Pinpoint the cell where the given text exists, returning its [X, Y] midpoint coordinate. 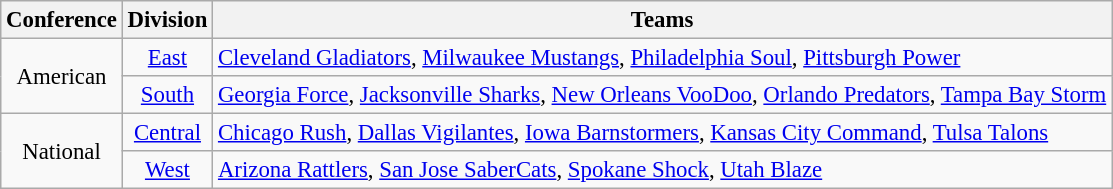
Georgia Force, Jacksonville Sharks, New Orleans VooDoo, Orlando Predators, Tampa Bay Storm [662, 95]
Central [167, 133]
Chicago Rush, Dallas Vigilantes, Iowa Barnstormers, Kansas City Command, Tulsa Talons [662, 133]
Arizona Rattlers, San Jose SaberCats, Spokane Shock, Utah Blaze [662, 170]
Cleveland Gladiators, Milwaukee Mustangs, Philadelphia Soul, Pittsburgh Power [662, 58]
South [167, 95]
East [167, 58]
Conference [62, 20]
American [62, 76]
Division [167, 20]
National [62, 152]
Teams [662, 20]
West [167, 170]
